Extract the [x, y] coordinate from the center of the cell holding the provided text.  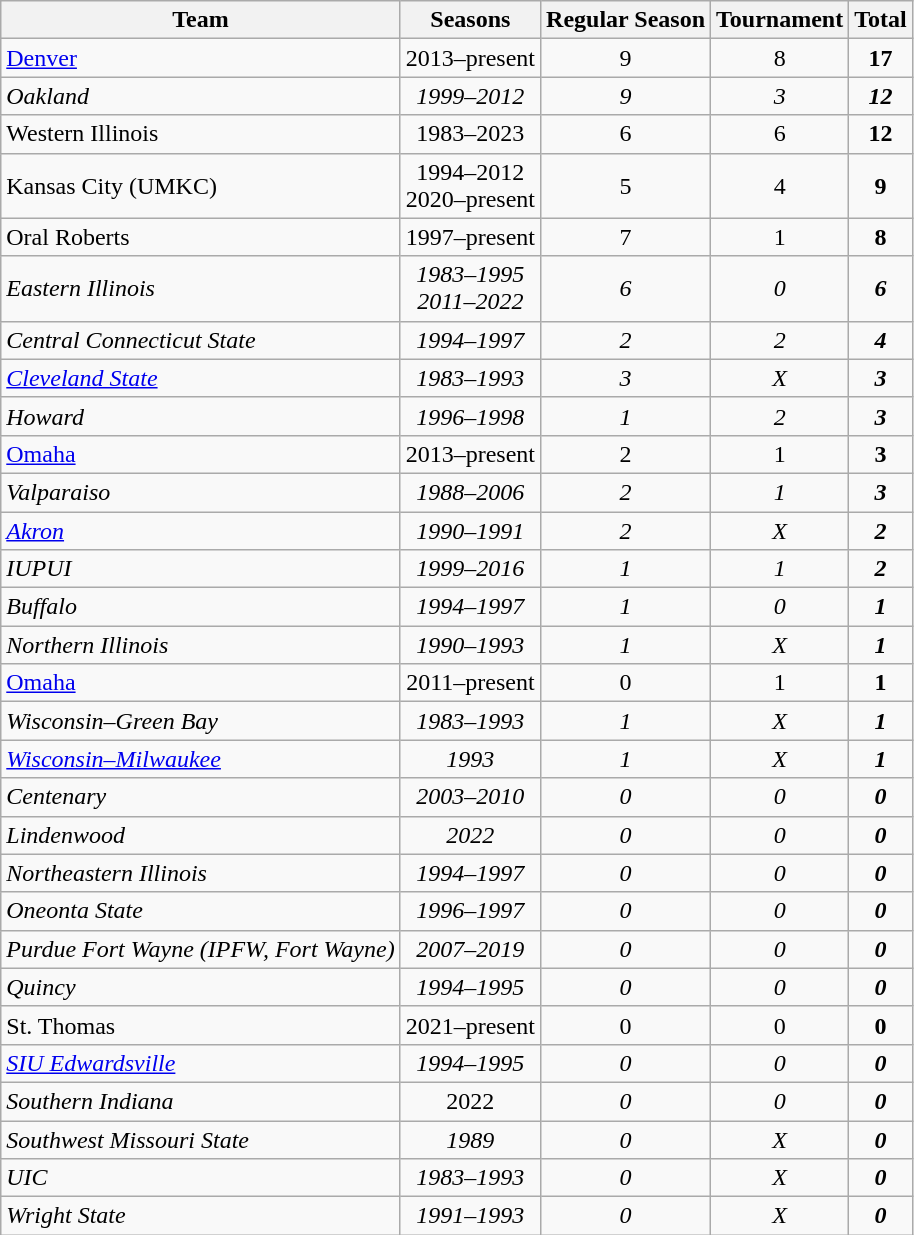
Southwest Missouri State [200, 1139]
5 [626, 186]
Buffalo [200, 607]
Kansas City (UMKC) [200, 186]
7 [626, 237]
1996–1997 [470, 911]
Quincy [200, 987]
Oneonta State [200, 911]
SIU Edwardsville [200, 1063]
1983–2023 [470, 134]
Cleveland State [200, 378]
1989 [470, 1139]
1990–1993 [470, 645]
UIC [200, 1178]
Purdue Fort Wayne (IPFW, Fort Wayne) [200, 949]
2011–present [470, 683]
1993 [470, 759]
Valparaiso [200, 492]
1983–19952011–2022 [470, 288]
Northern Illinois [200, 645]
Oral Roberts [200, 237]
Centenary [200, 797]
Eastern Illinois [200, 288]
Tournament [780, 20]
Lindenwood [200, 835]
1990–1991 [470, 531]
Wright State [200, 1216]
Seasons [470, 20]
Wisconsin–Milwaukee [200, 759]
Northeastern Illinois [200, 873]
Oakland [200, 96]
Team [200, 20]
Central Connecticut State [200, 340]
1994–20122020–present [470, 186]
2007–2019 [470, 949]
Western Illinois [200, 134]
1999–2016 [470, 569]
2021–present [470, 1025]
1997–present [470, 237]
1991–1993 [470, 1216]
Regular Season [626, 20]
1996–1998 [470, 416]
Southern Indiana [200, 1101]
Howard [200, 416]
1988–2006 [470, 492]
St. Thomas [200, 1025]
17 [881, 58]
Total [881, 20]
2003–2010 [470, 797]
Denver [200, 58]
Akron [200, 531]
Wisconsin–Green Bay [200, 721]
IUPUI [200, 569]
1999–2012 [470, 96]
